Find where the given text appears and provide that cell's center as [X, Y] coordinate. 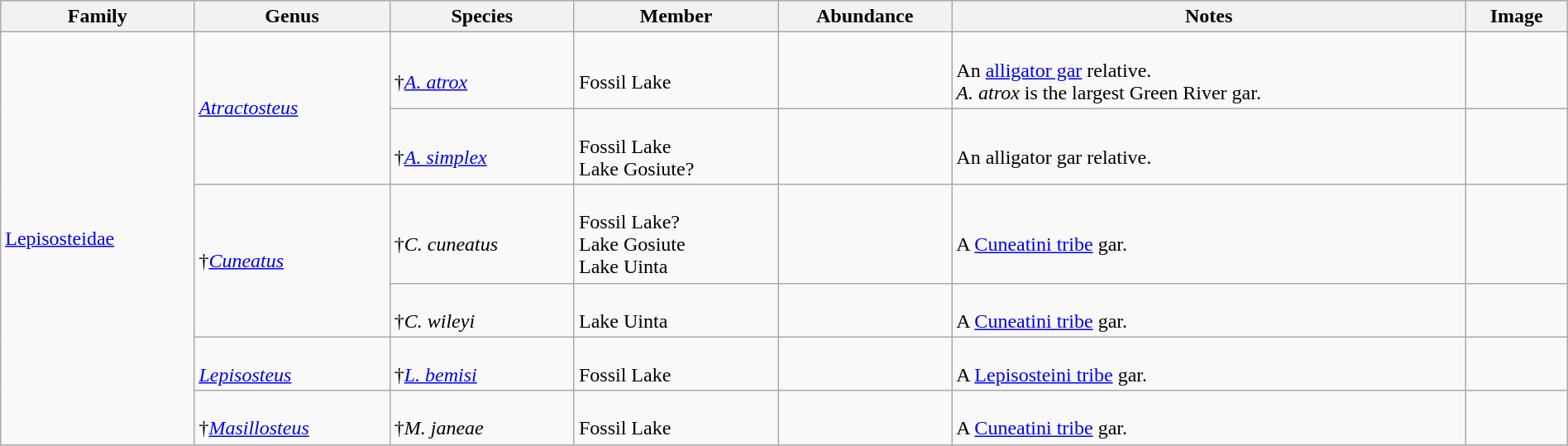
†C. cuneatus [481, 233]
Lake Uinta [676, 309]
Fossil Lake? Lake Gosiute Lake Uinta [676, 233]
Abundance [865, 17]
†Masillosteus [292, 417]
Species [481, 17]
†A. atrox [481, 70]
An alligator gar relative. [1209, 146]
Notes [1209, 17]
†M. janeae [481, 417]
†C. wileyi [481, 309]
†A. simplex [481, 146]
†Cuneatus [292, 261]
Genus [292, 17]
Atractosteus [292, 108]
Family [98, 17]
Fossil Lake Lake Gosiute? [676, 146]
An alligator gar relative.A. atrox is the largest Green River gar. [1209, 70]
A Lepisosteini tribe gar. [1209, 364]
Member [676, 17]
Image [1517, 17]
†L. bemisi [481, 364]
Lepisosteus [292, 364]
Lepisosteidae [98, 238]
